Output the [X, Y] coordinate of the center of the cell containing the given text.  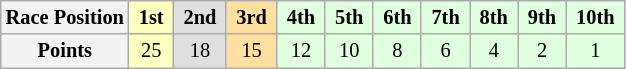
6 [445, 51]
9th [542, 17]
8th [494, 17]
4 [494, 51]
8 [397, 51]
1 [595, 51]
10 [349, 51]
2nd [200, 17]
10th [595, 17]
1st [152, 17]
2 [542, 51]
Points [65, 51]
6th [397, 17]
Race Position [65, 17]
5th [349, 17]
18 [200, 51]
25 [152, 51]
4th [301, 17]
12 [301, 51]
15 [251, 51]
7th [445, 17]
3rd [251, 17]
